Return (X, Y) of the center of cell containing provided text 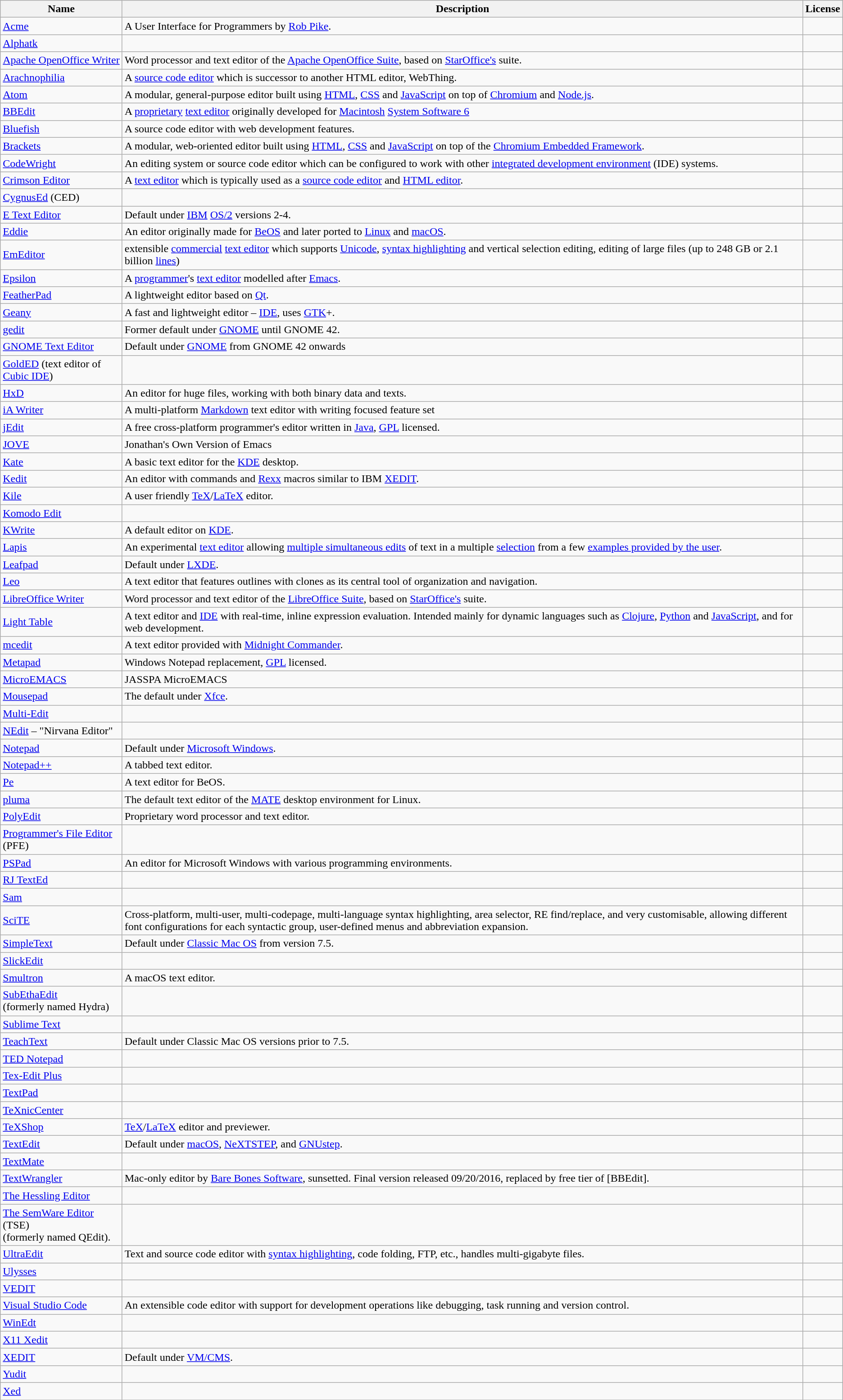
Lapis (61, 547)
TeXnicCenter (61, 1110)
Sam (61, 897)
TextEdit (61, 1144)
Yudit (61, 1374)
TeachText (61, 1041)
Xed (61, 1391)
Kate (61, 461)
gedit (61, 330)
Text and source code editor with syntax highlighting, code folding, FTP, etc., handles multi-gigabyte files. (462, 1254)
Alphatk (61, 43)
Jonathan's Own Version of Emacs (462, 444)
Leafpad (61, 565)
pluma (61, 799)
An editor for huge files, working with both binary data and texts. (462, 393)
A basic text editor for the KDE desktop. (462, 461)
iA Writer (61, 410)
The Hessling Editor (61, 1196)
Geany (61, 312)
A lightweight editor based on Qt. (462, 295)
Proprietary word processor and text editor. (462, 817)
TextMate (61, 1161)
Acme (61, 26)
Notepad++ (61, 765)
GNOME Text Editor (61, 347)
A multi-platform Markdown text editor with writing focused feature set (462, 410)
Visual Studio Code (61, 1305)
Smultron (61, 978)
A source code editor which is successor to another HTML editor, WebThing. (462, 77)
A text editor which is typically used as a source code editor and HTML editor. (462, 180)
A User Interface for Programmers by Rob Pike. (462, 26)
A tabbed text editor. (462, 765)
A macOS text editor. (462, 978)
Default under GNOME from GNOME 42 onwards (462, 347)
NEdit – "Nirvana Editor" (61, 731)
Description (462, 9)
An editor for Microsoft Windows with various programming environments. (462, 863)
X11 Xedit (61, 1340)
Name (61, 9)
LibreOffice Writer (61, 599)
Default under LXDE. (462, 565)
Former default under GNOME until GNOME 42. (462, 330)
A free cross-platform programmer's editor written in Java, GPL licensed. (462, 427)
Multi-Edit (61, 714)
CygnusEd (CED) (61, 197)
Tex-Edit Plus (61, 1075)
A programmer's text editor modelled after Emacs. (462, 278)
Atom (61, 95)
Default under VM/CMS. (462, 1357)
FeatherPad (61, 295)
GoldED (text editor of Cubic IDE) (61, 370)
jEdit (61, 427)
mcedit (61, 645)
Ulysses (61, 1271)
Komodo Edit (61, 513)
KWrite (61, 530)
PSPad (61, 863)
Windows Notepad replacement, GPL licensed. (462, 662)
JOVE (61, 444)
An editor with commands and Rexx macros similar to IBM XEDIT. (462, 479)
An extensible code editor with support for development operations like debugging, task running and version control. (462, 1305)
Mac-only editor by Bare Bones Software, sunsetted. Final version released 09/20/2016, replaced by free tier of [BBEdit]. (462, 1179)
TextPad (61, 1093)
Metapad (61, 662)
SubEthaEdit(formerly named Hydra) (61, 1001)
Default under Classic Mac OS from version 7.5. (462, 944)
TextWrangler (61, 1179)
Default under Microsoft Windows. (462, 748)
TeXShop (61, 1127)
A default editor on KDE. (462, 530)
The default under Xfce. (462, 696)
MicroEMACS (61, 679)
JASSPA MicroEMACS (462, 679)
Kile (61, 496)
SlickEdit (61, 961)
SciTE (61, 920)
SimpleText (61, 944)
VEDIT (61, 1288)
A text editor for BeOS. (462, 782)
The default text editor of the MATE desktop environment for Linux. (462, 799)
Epsilon (61, 278)
An experimental text editor allowing multiple simultaneous edits of text in a multiple selection from a few examples provided by the user. (462, 547)
Brackets (61, 146)
Word processor and text editor of the Apache OpenOffice Suite, based on StarOffice's suite. (462, 60)
BBEdit (61, 112)
Default under IBM OS/2 versions 2-4. (462, 215)
RJ TextEd (61, 880)
A modular, general-purpose editor built using HTML, CSS and JavaScript on top of Chromium and Node.js. (462, 95)
Pe (61, 782)
Notepad (61, 748)
Bluefish (61, 129)
A modular, web-oriented editor built using HTML, CSS and JavaScript on top of the Chromium Embedded Framework. (462, 146)
Leo (61, 582)
Default under Classic Mac OS versions prior to 7.5. (462, 1041)
CodeWright (61, 163)
Programmer's File Editor (PFE) (61, 840)
A user friendly TeX/LaTeX editor. (462, 496)
Light Table (61, 622)
Arachnophilia (61, 77)
Mousepad (61, 696)
HxD (61, 393)
Crimson Editor (61, 180)
A proprietary text editor originally developed for Macintosh System Software 6 (462, 112)
PolyEdit (61, 817)
UltraEdit (61, 1254)
XEDIT (61, 1357)
E Text Editor (61, 215)
Apache OpenOffice Writer (61, 60)
EmEditor (61, 255)
The SemWare Editor (TSE)(formerly named QEdit). (61, 1225)
A text editor provided with Midnight Commander. (462, 645)
License (823, 9)
TED Notepad (61, 1058)
Eddie (61, 232)
An editing system or source code editor which can be configured to work with other integrated development environment (IDE) systems. (462, 163)
Word processor and text editor of the LibreOffice Suite, based on StarOffice's suite. (462, 599)
Sublime Text (61, 1024)
A fast and lightweight editor – IDE, uses GTK+. (462, 312)
Kedit (61, 479)
TeX/LaTeX editor and previewer. (462, 1127)
A text editor that features outlines with clones as its central tool of organization and navigation. (462, 582)
An editor originally made for BeOS and later ported to Linux and macOS. (462, 232)
WinEdt (61, 1323)
Default under macOS, NeXTSTEP, and GNUstep. (462, 1144)
A source code editor with web development features. (462, 129)
